Extract the (X, Y) coordinate from the center of the cell holding the provided text.  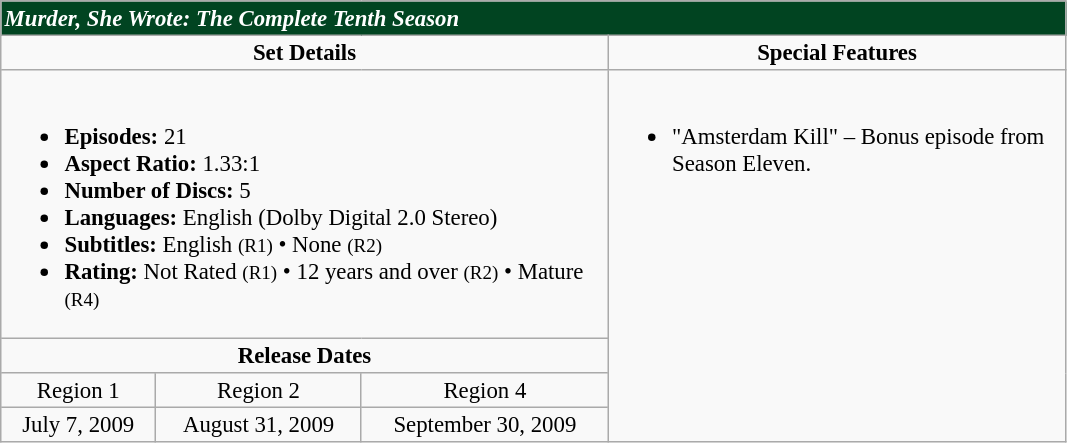
Murder, She Wrote: The Complete Tenth Season (534, 18)
Special Features (837, 52)
July 7, 2009 (78, 425)
Region 4 (484, 390)
September 30, 2009 (484, 425)
"Amsterdam Kill" – Bonus episode from Season Eleven. (837, 256)
Region 2 (259, 390)
Set Details (305, 52)
August 31, 2009 (259, 425)
Release Dates (305, 356)
Region 1 (78, 390)
